Identify which cell holds the provided text, then report its (X, Y) central coordinate. 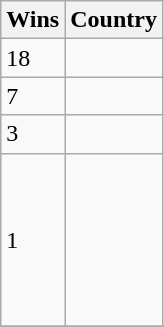
7 (33, 96)
1 (33, 240)
Wins (33, 20)
18 (33, 58)
3 (33, 134)
Country (114, 20)
